For the text-containing cell, return its midpoint in [X, Y] coordinate format. 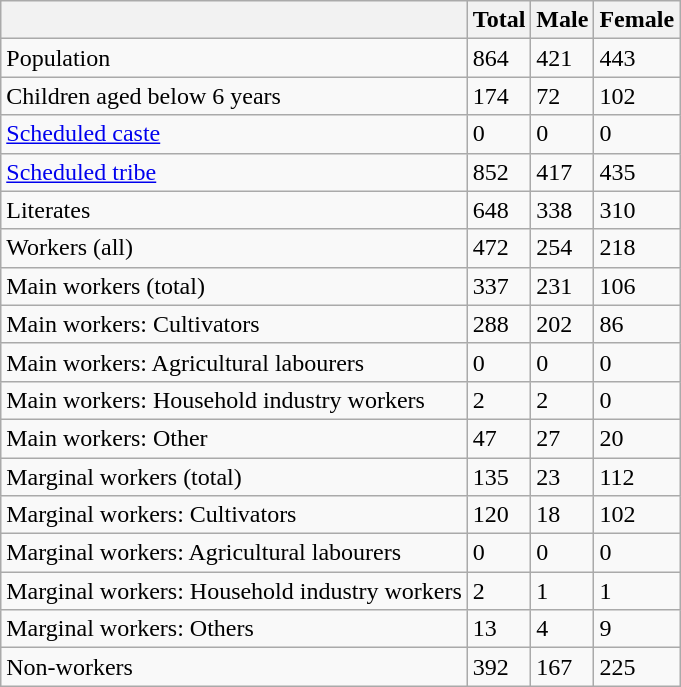
120 [499, 515]
648 [499, 210]
864 [499, 58]
338 [562, 210]
72 [562, 96]
27 [562, 438]
Main workers: Other [234, 438]
Workers (all) [234, 248]
852 [499, 172]
167 [562, 667]
421 [562, 58]
20 [637, 438]
13 [499, 629]
310 [637, 210]
435 [637, 172]
Marginal workers: Cultivators [234, 515]
Total [499, 20]
472 [499, 248]
337 [499, 286]
Main workers: Cultivators [234, 324]
86 [637, 324]
225 [637, 667]
174 [499, 96]
23 [562, 477]
231 [562, 286]
Female [637, 20]
Main workers: Household industry workers [234, 400]
202 [562, 324]
Marginal workers (total) [234, 477]
218 [637, 248]
Marginal workers: Household industry workers [234, 591]
392 [499, 667]
112 [637, 477]
Scheduled tribe [234, 172]
47 [499, 438]
Male [562, 20]
Literates [234, 210]
Marginal workers: Agricultural labourers [234, 553]
Scheduled caste [234, 134]
417 [562, 172]
254 [562, 248]
4 [562, 629]
Population [234, 58]
106 [637, 286]
Main workers (total) [234, 286]
Children aged below 6 years [234, 96]
Non-workers [234, 667]
135 [499, 477]
288 [499, 324]
9 [637, 629]
18 [562, 515]
443 [637, 58]
Main workers: Agricultural labourers [234, 362]
Marginal workers: Others [234, 629]
